Search for the cell housing the specified text and yield its (X, Y) center coordinate. 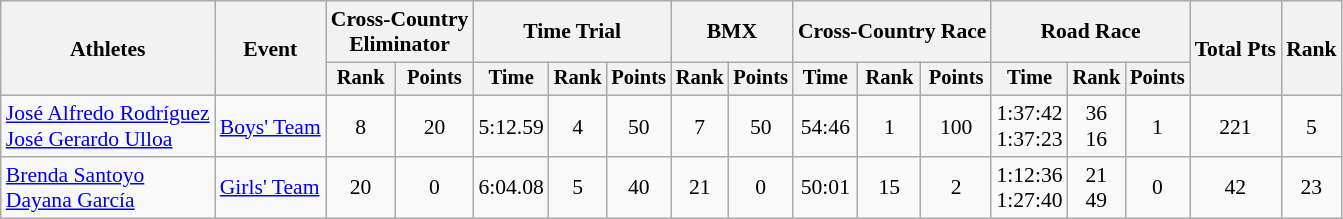
40 (638, 188)
1:37:421:37:23 (1029, 126)
23 (1312, 188)
1:12:361:27:40 (1029, 188)
21 (700, 188)
Boys' Team (270, 126)
221 (1236, 126)
Cross-CountryEliminator (400, 32)
Road Race (1090, 32)
Brenda SantoyoDayana García (108, 188)
8 (361, 126)
2 (956, 188)
José Alfredo RodríguezJosé Gerardo Ulloa (108, 126)
7 (700, 126)
Athletes (108, 48)
Time Trial (572, 32)
100 (956, 126)
54:46 (826, 126)
50:01 (826, 188)
4 (578, 126)
Total Pts (1236, 48)
Girls' Team (270, 188)
6:04.08 (510, 188)
15 (890, 188)
42 (1236, 188)
Event (270, 48)
BMX (732, 32)
5:12.59 (510, 126)
2149 (1097, 188)
Cross-Country Race (892, 32)
3616 (1097, 126)
